Extract the (X, Y) coordinate from the center of the cell holding the provided text.  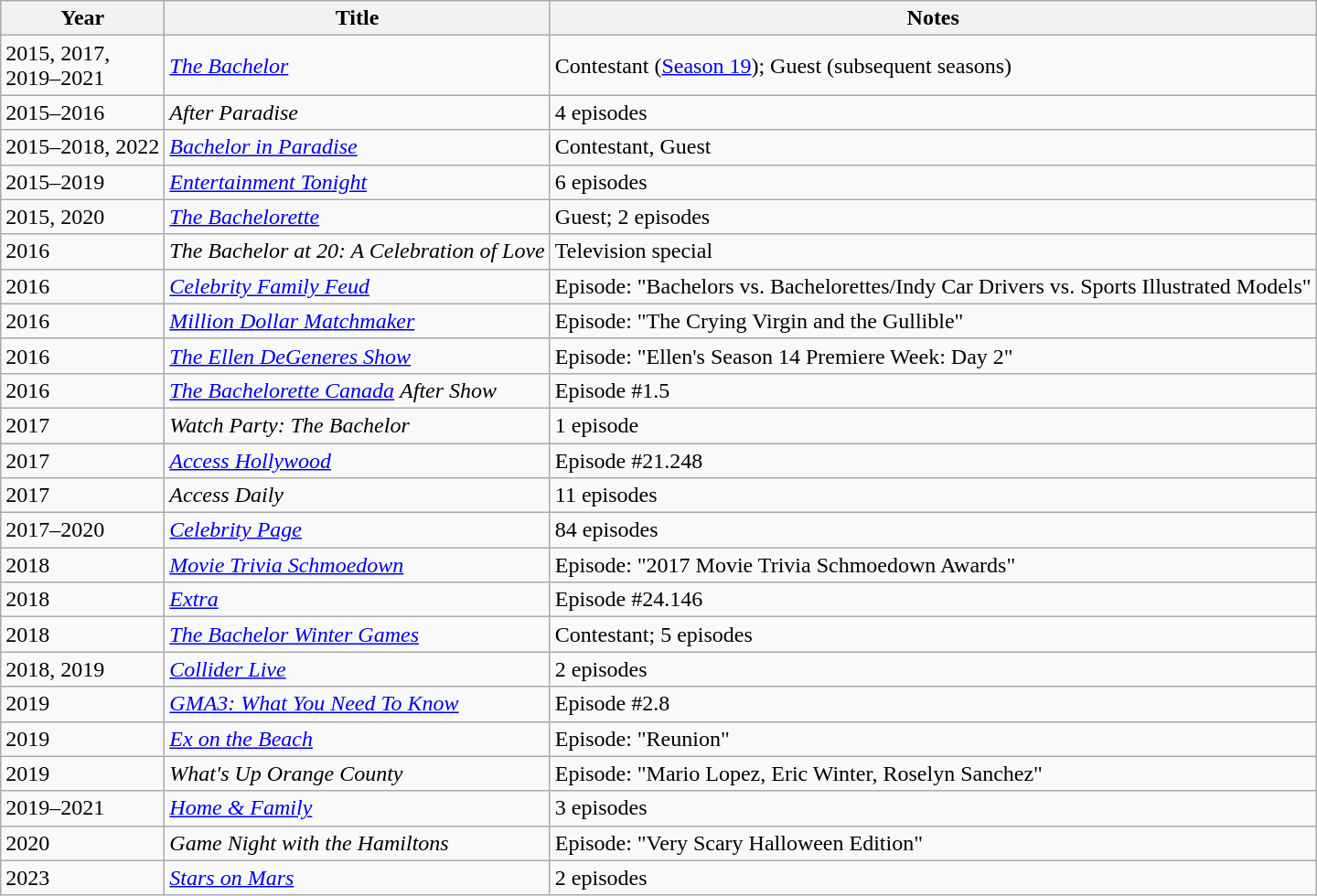
4 episodes (933, 112)
2023 (82, 878)
3 episodes (933, 808)
2018, 2019 (82, 669)
2015–2016 (82, 112)
Episode: "Reunion" (933, 739)
GMA3: What You Need To Know (357, 704)
Collider Live (357, 669)
2015–2018, 2022 (82, 147)
1 episode (933, 425)
11 episodes (933, 496)
Ex on the Beach (357, 739)
The Bachelor (357, 66)
Episode: "Ellen's Season 14 Premiere Week: Day 2" (933, 356)
After Paradise (357, 112)
Year (82, 18)
Access Hollywood (357, 460)
The Bachelorette Canada After Show (357, 390)
Celebrity Family Feud (357, 286)
Stars on Mars (357, 878)
Watch Party: The Bachelor (357, 425)
2019–2021 (82, 808)
Contestant (Season 19); Guest (subsequent seasons) (933, 66)
Episode: "Very Scary Halloween Edition" (933, 843)
The Bachelor at 20: A Celebration of Love (357, 251)
2015, 2020 (82, 217)
Episode: "2017 Movie Trivia Schmoedown Awards" (933, 565)
2015, 2017,2019–2021 (82, 66)
The Bachelorette (357, 217)
Million Dollar Matchmaker (357, 321)
Episode: "The Crying Virgin and the Gullible" (933, 321)
Episode #24.146 (933, 600)
What's Up Orange County (357, 773)
Movie Trivia Schmoedown (357, 565)
Home & Family (357, 808)
Title (357, 18)
Notes (933, 18)
84 episodes (933, 530)
Entertainment Tonight (357, 182)
Episode #2.8 (933, 704)
Episode #1.5 (933, 390)
Episode: "Bachelors vs. Bachelorettes/Indy Car Drivers vs. Sports Illustrated Models" (933, 286)
Celebrity Page (357, 530)
2020 (82, 843)
Contestant; 5 episodes (933, 635)
2017–2020 (82, 530)
Guest; 2 episodes (933, 217)
6 episodes (933, 182)
2015–2019 (82, 182)
Episode #21.248 (933, 460)
Contestant, Guest (933, 147)
Game Night with the Hamiltons (357, 843)
Bachelor in Paradise (357, 147)
Episode: "Mario Lopez, Eric Winter, Roselyn Sanchez" (933, 773)
Access Daily (357, 496)
The Bachelor Winter Games (357, 635)
The Ellen DeGeneres Show (357, 356)
Television special (933, 251)
Extra (357, 600)
